Identify which cell holds the provided text, then report its [X, Y] central coordinate. 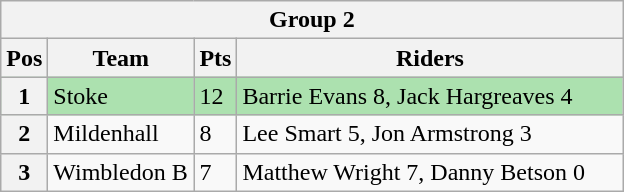
Pos [24, 58]
8 [216, 134]
Group 2 [312, 20]
Pts [216, 58]
Team [121, 58]
Lee Smart 5, Jon Armstrong 3 [430, 134]
Stoke [121, 96]
Matthew Wright 7, Danny Betson 0 [430, 172]
Barrie Evans 8, Jack Hargreaves 4 [430, 96]
2 [24, 134]
7 [216, 172]
Wimbledon B [121, 172]
Riders [430, 58]
1 [24, 96]
Mildenhall [121, 134]
12 [216, 96]
3 [24, 172]
